Return [X, Y] of the center of cell containing provided text 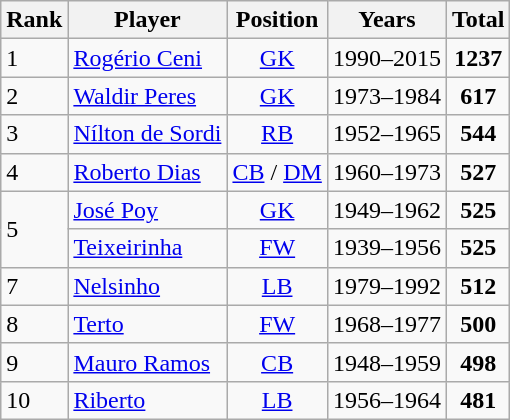
481 [478, 400]
Position [277, 20]
1956–1964 [386, 400]
1979–1992 [386, 286]
1939–1956 [386, 248]
Rogério Ceni [148, 58]
José Poy [148, 210]
1 [34, 58]
1949–1962 [386, 210]
Player [148, 20]
544 [478, 134]
1237 [478, 58]
1990–2015 [386, 58]
1968–1977 [386, 324]
RB [277, 134]
512 [478, 286]
1960–1973 [386, 172]
Rank [34, 20]
527 [478, 172]
Total [478, 20]
9 [34, 362]
Riberto [148, 400]
CB [277, 362]
Roberto Dias [148, 172]
500 [478, 324]
Teixeirinha [148, 248]
Nelsinho [148, 286]
4 [34, 172]
Waldir Peres [148, 96]
CB / DM [277, 172]
2 [34, 96]
10 [34, 400]
498 [478, 362]
Terto [148, 324]
Years [386, 20]
Mauro Ramos [148, 362]
1973–1984 [386, 96]
1948–1959 [386, 362]
3 [34, 134]
5 [34, 229]
8 [34, 324]
1952–1965 [386, 134]
7 [34, 286]
617 [478, 96]
Nílton de Sordi [148, 134]
